For the text-containing cell, return its midpoint in (x, y) coordinate format. 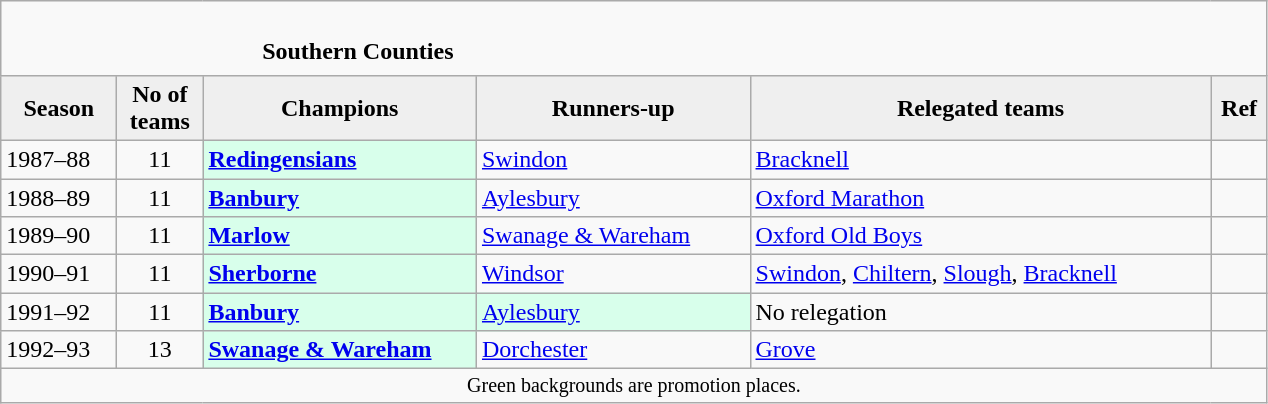
Swindon, Chiltern, Slough, Bracknell (980, 274)
1992–93 (59, 350)
Runners-up (613, 108)
Season (59, 108)
Ref (1239, 108)
1988–89 (59, 197)
1991–92 (59, 312)
Green backgrounds are promotion places. (634, 386)
Sherborne (340, 274)
1987–88 (59, 159)
Redingensians (340, 159)
No relegation (980, 312)
Swindon (613, 159)
1989–90 (59, 236)
Oxford Marathon (980, 197)
No of teams (160, 108)
Champions (340, 108)
Bracknell (980, 159)
Relegated teams (980, 108)
Dorchester (613, 350)
Marlow (340, 236)
Grove (980, 350)
13 (160, 350)
Oxford Old Boys (980, 236)
Windsor (613, 274)
1990–91 (59, 274)
